Capture the cell that displays the provided text and extract its (X, Y) central coordinate. 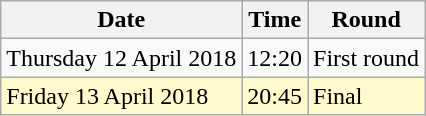
Friday 13 April 2018 (122, 96)
20:45 (275, 96)
Date (122, 20)
12:20 (275, 58)
Time (275, 20)
First round (366, 58)
Round (366, 20)
Thursday 12 April 2018 (122, 58)
Final (366, 96)
